Output the [x, y] coordinate of the center of the cell containing the given text.  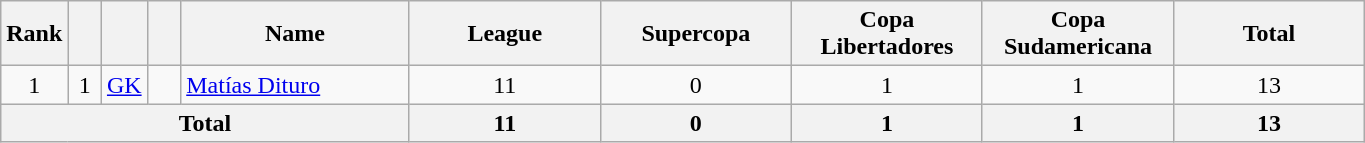
GK [124, 85]
CopaLibertadores [886, 34]
Supercopa [696, 34]
League [504, 34]
Rank [34, 34]
Name [296, 34]
Matías Dituro [296, 85]
CopaSudamericana [1078, 34]
